From the cell containing the given text, extract its center point as (X, Y) coordinate. 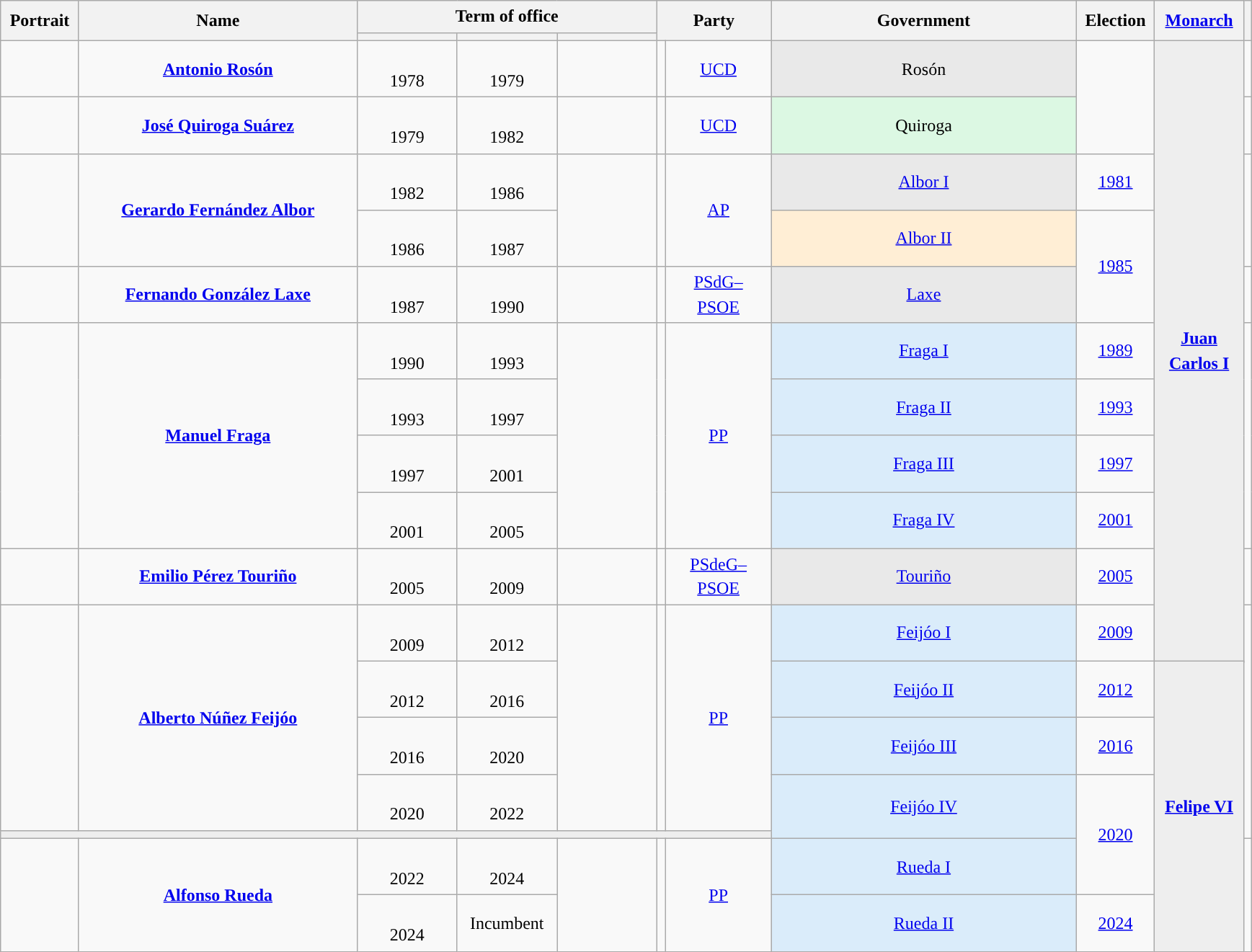
Fraga I (924, 351)
Term of office (507, 17)
Government (924, 21)
Touriño (924, 577)
Alberto Núñez Feijóo (218, 718)
Fernando González Laxe (218, 295)
Fraga III (924, 463)
Feijóo IV (924, 806)
Emilio Pérez Touriño (218, 577)
Felipe VI (1199, 806)
PSdeG–PSOE (719, 577)
Feijóo III (924, 746)
Incumbent (507, 923)
1985 (1116, 267)
Quiroga (924, 125)
Juan Carlos I (1199, 350)
1981 (1116, 182)
Rueda II (924, 923)
Fraga II (924, 407)
AP (719, 210)
José Quiroga Suárez (218, 125)
Albor II (924, 238)
Gerardo Fernández Albor (218, 210)
Portrait (40, 21)
Feijóo I (924, 633)
1978 (407, 68)
Feijóo II (924, 690)
Election (1116, 21)
PSdG–PSOE (719, 295)
Laxe (924, 295)
Monarch (1199, 21)
Party (714, 21)
Manuel Fraga (218, 435)
Fraga IV (924, 520)
Name (218, 21)
Albor I (924, 182)
Rosón (924, 68)
1989 (1116, 351)
Rueda I (924, 866)
Antonio Rosón (218, 68)
Alfonso Rueda (218, 895)
